For the text-containing cell, return its midpoint in [x, y] coordinate format. 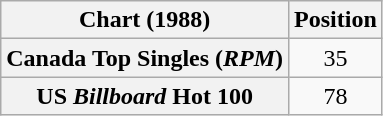
Chart (1988) [145, 20]
US Billboard Hot 100 [145, 96]
78 [336, 96]
Position [336, 20]
35 [336, 58]
Canada Top Singles (RPM) [145, 58]
